Find where the given text appears and provide that cell's center as [x, y] coordinate. 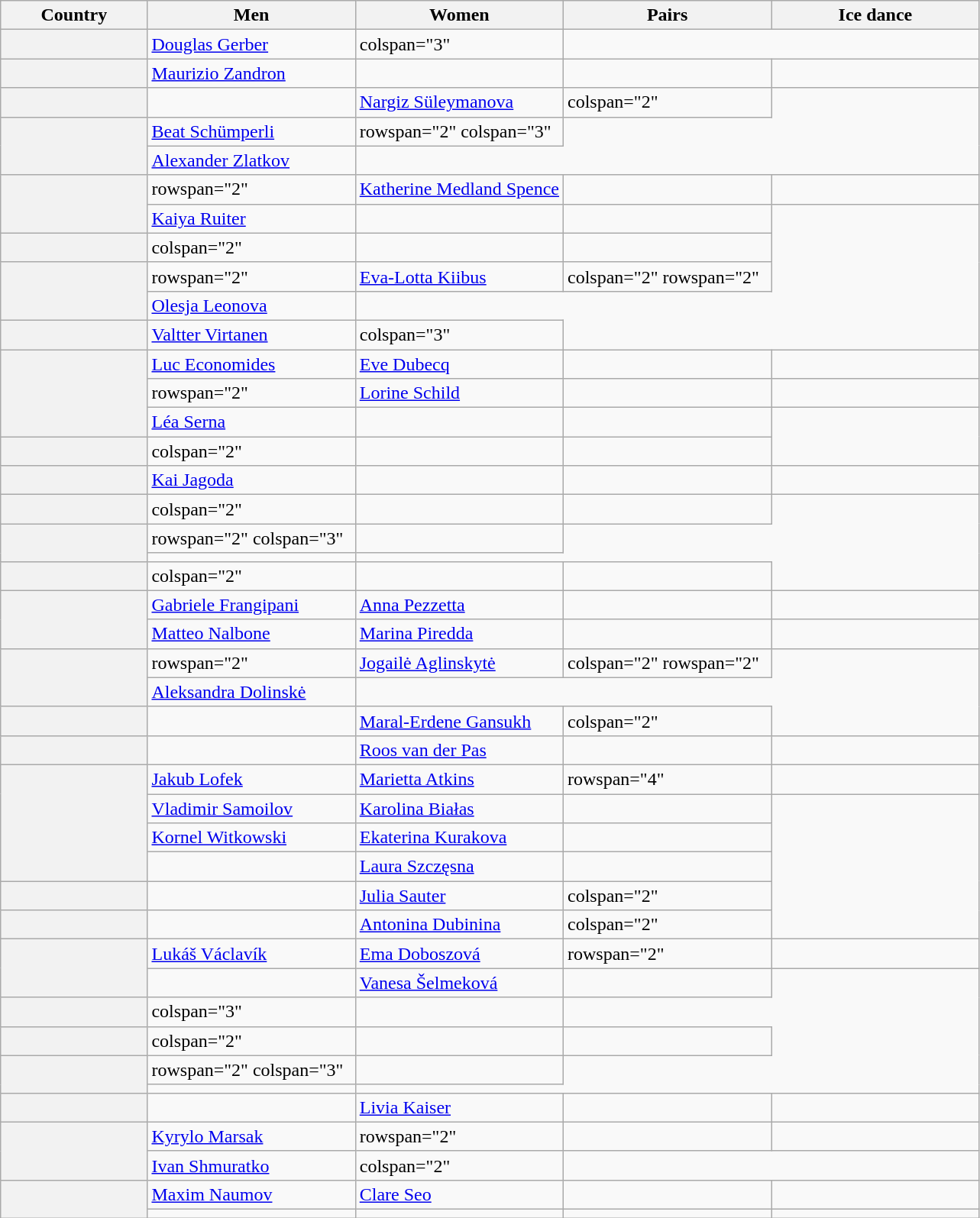
Country [74, 15]
Maurizio Zandron [251, 73]
Olesja Leonova [251, 305]
Karolina Białas [459, 809]
Eva-Lotta Kiibus [459, 276]
Léa Serna [251, 422]
Roos van der Pas [459, 750]
Men [251, 15]
Kai Jagoda [251, 480]
Julia Sauter [459, 896]
Katherine Medland Spence [459, 189]
Antonina Dubinina [459, 925]
Kornel Witkowski [251, 838]
Beat Schümperli [251, 131]
Marietta Atkins [459, 779]
Nargiz Süleymanova [459, 102]
Vanesa Šelmeková [459, 983]
Laura Szczęsna [459, 867]
Maral-Erdene Gansukh [459, 721]
Ema Doboszová [459, 954]
Valtter Virtanen [251, 334]
Vladimir Samoilov [251, 809]
Marina Piredda [459, 634]
Ice dance [875, 15]
Ivan Shmuratko [251, 1165]
Douglas Gerber [251, 44]
Jakub Lofek [251, 779]
Gabriele Frangipani [251, 605]
Women [459, 15]
Livia Kaiser [459, 1107]
Alexander Zlatkov [251, 160]
Clare Seo [459, 1194]
Kaiya Ruiter [251, 218]
Matteo Nalbone [251, 634]
Maxim Naumov [251, 1194]
Ekaterina Kurakova [459, 838]
rowspan="4" [667, 779]
Pairs [667, 15]
Jogailė Aglinskytė [459, 663]
Anna Pezzetta [459, 605]
Eve Dubecq [459, 364]
Aleksandra Dolinskė [251, 692]
Lorine Schild [459, 393]
Lukáš Václavík [251, 954]
Kyrylo Marsak [251, 1136]
Luc Economides [251, 364]
